Pinpoint the cell where the given text exists, returning its [x, y] midpoint coordinate. 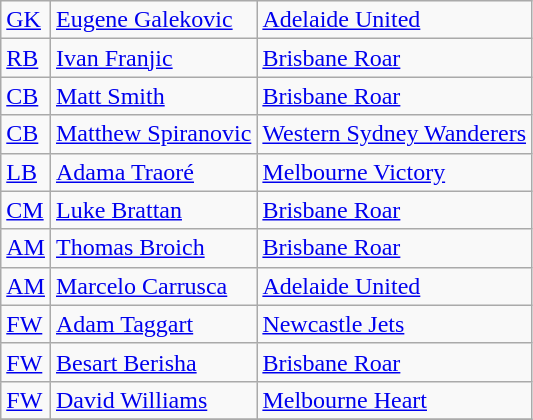
Ivan Franjic [153, 58]
GK [26, 20]
Melbourne Heart [394, 400]
Adama Traoré [153, 172]
Luke Brattan [153, 210]
Thomas Broich [153, 248]
Melbourne Victory [394, 172]
Besart Berisha [153, 362]
Western Sydney Wanderers [394, 134]
Matt Smith [153, 96]
CM [26, 210]
Marcelo Carrusca [153, 286]
Eugene Galekovic [153, 20]
Newcastle Jets [394, 324]
LB [26, 172]
RB [26, 58]
Adam Taggart [153, 324]
Matthew Spiranovic [153, 134]
David Williams [153, 400]
